Detect which cell encompasses the target text, then output its [X, Y] center coordinate. 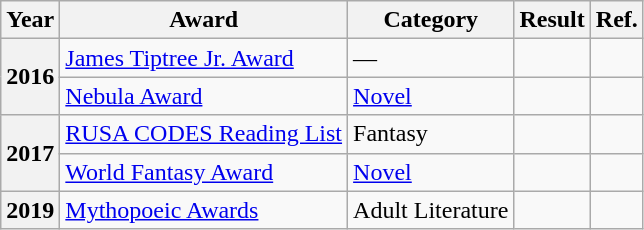
RUSA CODES Reading List [204, 134]
James Tiptree Jr. Award [204, 58]
2019 [30, 210]
World Fantasy Award [204, 172]
2016 [30, 77]
Nebula Award [204, 96]
Year [30, 20]
Adult Literature [431, 210]
Fantasy [431, 134]
Result [552, 20]
— [431, 58]
2017 [30, 153]
Ref. [616, 20]
Award [204, 20]
Category [431, 20]
Mythopoeic Awards [204, 210]
